Pinpoint the cell where the given text exists, returning its (X, Y) midpoint coordinate. 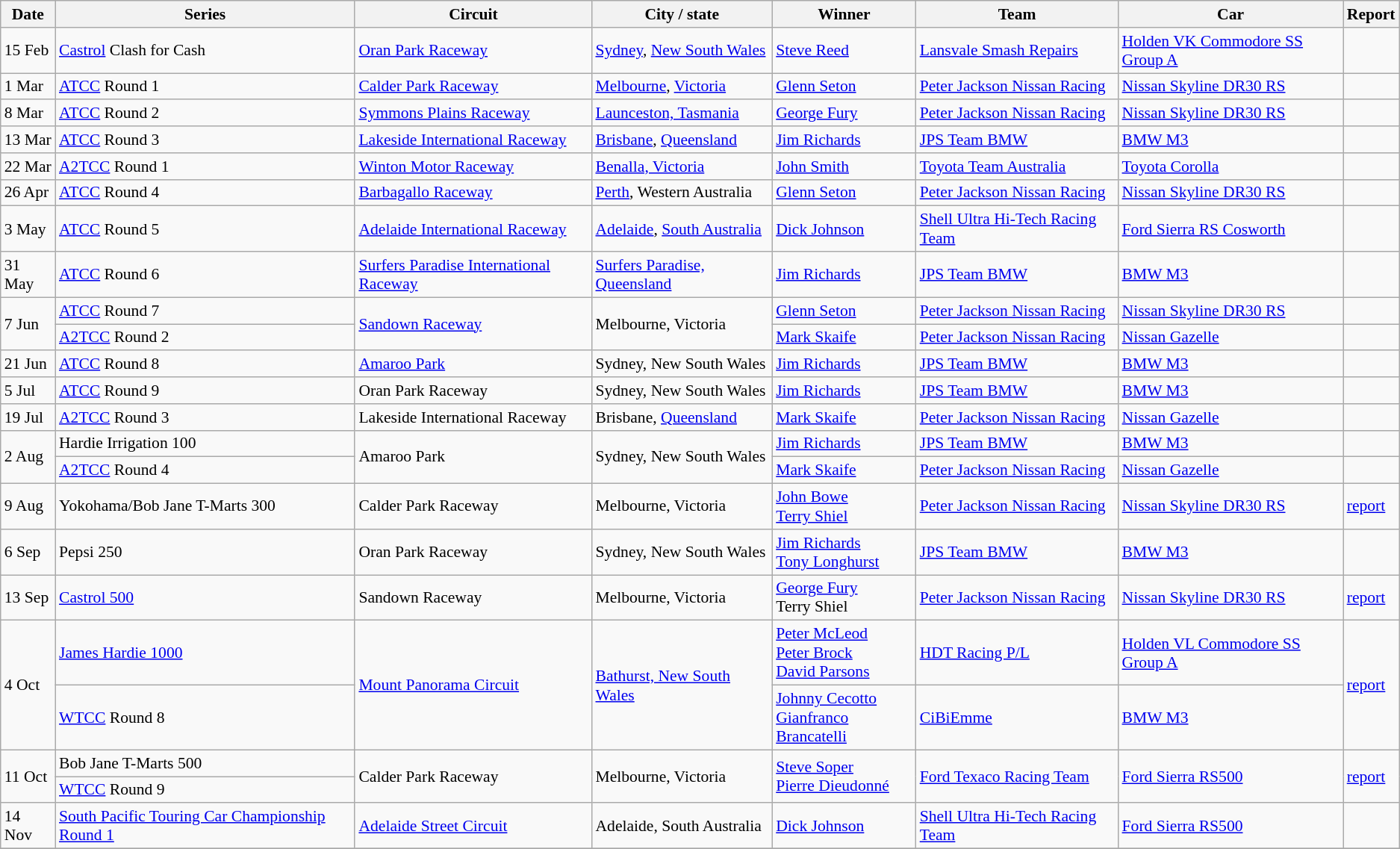
Holden VK Commodore SS Group A (1231, 51)
Peter McLeodPeter BrockDavid Parsons (844, 653)
1 Mar (28, 87)
WTCC Round 8 (205, 718)
John BoweTerry Shiel (844, 506)
Launceston, Tasmania (682, 113)
7 Jun (28, 324)
Mount Panorama Circuit (473, 685)
8 Mar (28, 113)
Holden VL Commodore SS Group A (1231, 653)
ATCC Round 8 (205, 364)
Castrol Clash for Cash (205, 51)
ATCC Round 9 (205, 391)
Steve SoperPierre Dieudonné (844, 777)
3 May (28, 228)
13 Sep (28, 597)
Surfers Paradise, Queensland (682, 275)
Johnny CecottoGianfranco Brancatelli (844, 718)
Toyota Corolla (1231, 167)
11 Oct (28, 777)
2 Aug (28, 457)
George FuryTerry Shiel (844, 597)
WTCC Round 9 (205, 790)
19 Jul (28, 417)
Ford Texaco Racing Team (1017, 777)
George Fury (844, 113)
5 Jul (28, 391)
22 Mar (28, 167)
21 Jun (28, 364)
ATCC Round 5 (205, 228)
Circuit (473, 14)
ATCC Round 3 (205, 140)
Symmons Plains Raceway (473, 113)
Jim RichardsTony Longhurst (844, 553)
Hardie Irrigation 100 (205, 444)
Report (1371, 14)
Adelaide Street Circuit (473, 826)
26 Apr (28, 193)
City / state (682, 14)
Lansvale Smash Repairs (1017, 51)
Car (1231, 14)
A2TCC Round 3 (205, 417)
15 Feb (28, 51)
13 Mar (28, 140)
14 Nov (28, 826)
6 Sep (28, 553)
Benalla, Victoria (682, 167)
9 Aug (28, 506)
ATCC Round 4 (205, 193)
ATCC Round 6 (205, 275)
Bathurst, New South Wales (682, 685)
Pepsi 250 (205, 553)
A2TCC Round 1 (205, 167)
Perth, Western Australia (682, 193)
Surfers Paradise International Raceway (473, 275)
Yokohama/Bob Jane T-Marts 300 (205, 506)
HDT Racing P/L (1017, 653)
Ford Sierra RS Cosworth (1231, 228)
Series (205, 14)
ATCC Round 2 (205, 113)
4 Oct (28, 685)
Winner (844, 14)
Bob Jane T-Marts 500 (205, 763)
Steve Reed (844, 51)
Date (28, 14)
Team (1017, 14)
Toyota Team Australia (1017, 167)
A2TCC Round 4 (205, 470)
CiBiEmme (1017, 718)
A2TCC Round 2 (205, 338)
Barbagallo Raceway (473, 193)
Adelaide International Raceway (473, 228)
ATCC Round 1 (205, 87)
31 May (28, 275)
South Pacific Touring Car Championship Round 1 (205, 826)
Castrol 500 (205, 597)
ATCC Round 7 (205, 311)
John Smith (844, 167)
James Hardie 1000 (205, 653)
Winton Motor Raceway (473, 167)
